Output the (x, y) coordinate of the center of the cell containing the given text.  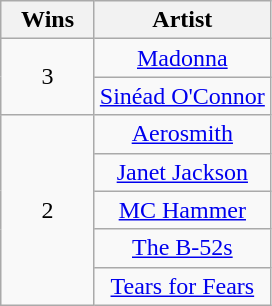
Janet Jackson (182, 172)
Artist (182, 20)
The B-52s (182, 248)
Madonna (182, 58)
Tears for Fears (182, 286)
2 (48, 210)
Sinéad O'Connor (182, 96)
MC Hammer (182, 210)
Wins (48, 20)
3 (48, 77)
Aerosmith (182, 134)
